Scan for the cell matching the given text and deliver its (x, y) coordinate at center. 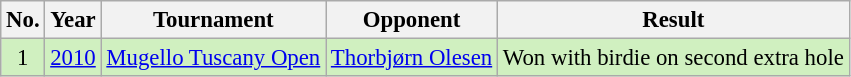
Thorbjørn Olesen (412, 58)
Result (673, 20)
Tournament (214, 20)
Opponent (412, 20)
No. (23, 20)
Mugello Tuscany Open (214, 58)
Year (73, 20)
2010 (73, 58)
Won with birdie on second extra hole (673, 58)
1 (23, 58)
